Find where the given text appears and provide that cell's center as (x, y) coordinate. 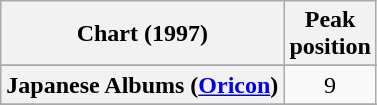
Chart (1997) (142, 34)
Japanese Albums (Oricon) (142, 85)
Peakposition (330, 34)
9 (330, 85)
